Detect which cell encompasses the target text, then output its (x, y) center coordinate. 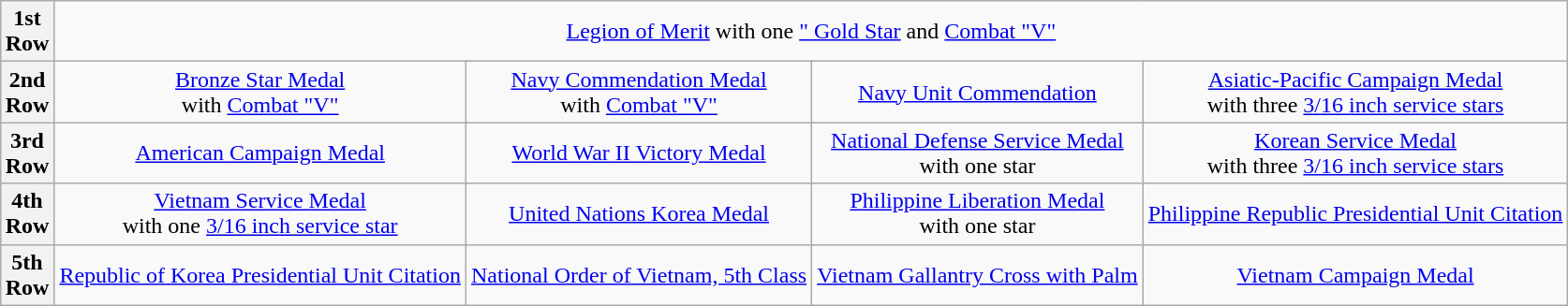
Republic of Korea Presidential Unit Citation (260, 275)
1stRow (27, 32)
3rdRow (27, 153)
Vietnam Gallantry Cross with Palm (978, 275)
2ndRow (27, 92)
World War II Victory Medal (639, 153)
Vietnam Service Medal with one 3/16 inch service star (260, 213)
Bronze Star Medal with Combat "V" (260, 92)
Philippine Liberation Medal with one star (978, 213)
National Defense Service Medal with one star (978, 153)
American Campaign Medal (260, 153)
Navy Unit Commendation (978, 92)
Philippine Republic Presidential Unit Citation (1355, 213)
National Order of Vietnam, 5th Class (639, 275)
United Nations Korea Medal (639, 213)
Vietnam Campaign Medal (1355, 275)
Korean Service Medal with three 3/16 inch service stars (1355, 153)
Navy Commendation Medal with Combat "V" (639, 92)
Legion of Merit with one " Gold Star and Combat "V" (811, 32)
4thRow (27, 213)
5thRow (27, 275)
Asiatic-Pacific Campaign Medal with three 3/16 inch service stars (1355, 92)
